Extract the (x, y) coordinate from the center of the cell holding the provided text.  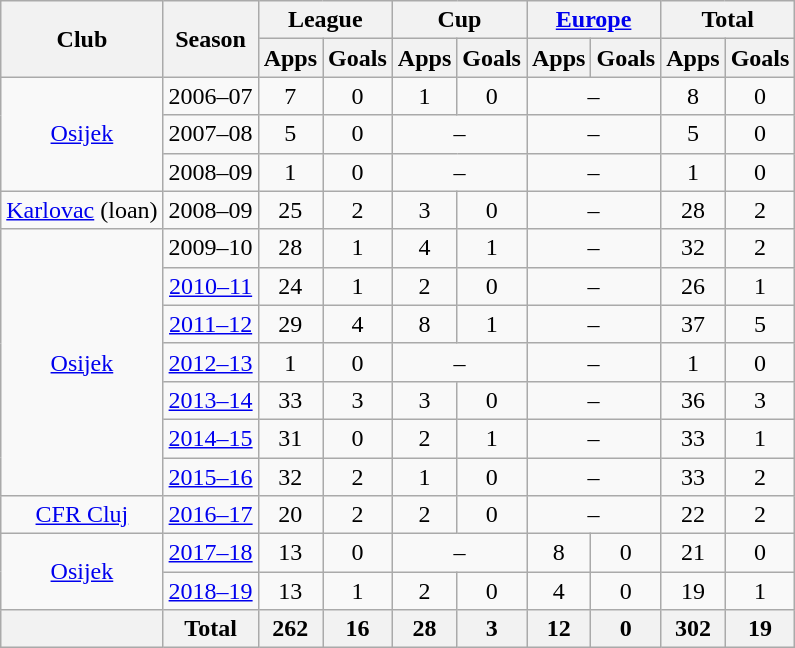
2017–18 (210, 553)
Club (82, 39)
16 (358, 629)
22 (693, 515)
2009–10 (210, 248)
2006–07 (210, 96)
26 (693, 286)
2016–17 (210, 515)
League (325, 20)
29 (290, 324)
Karlovac (loan) (82, 210)
2015–16 (210, 477)
12 (558, 629)
2007–08 (210, 134)
36 (693, 400)
302 (693, 629)
CFR Cluj (82, 515)
Europe (593, 20)
31 (290, 438)
37 (693, 324)
2013–14 (210, 400)
Season (210, 39)
2011–12 (210, 324)
2018–19 (210, 591)
2012–13 (210, 362)
20 (290, 515)
25 (290, 210)
21 (693, 553)
24 (290, 286)
7 (290, 96)
262 (290, 629)
2014–15 (210, 438)
Cup (459, 20)
2010–11 (210, 286)
